Return (x, y) of the center of cell containing provided text 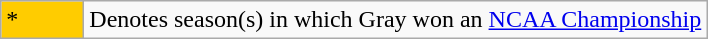
* (42, 20)
Denotes season(s) in which Gray won an NCAA Championship (396, 20)
